Provide the [x, y] coordinate of the cell's center where the given text is located.  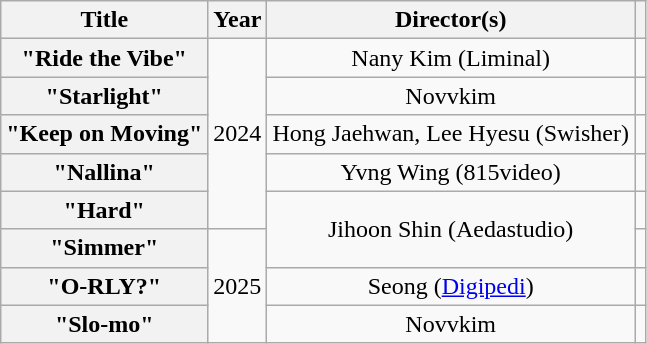
Yvng Wing (815video) [451, 172]
"O-RLY?" [104, 286]
Director(s) [451, 20]
"Keep on Moving" [104, 134]
Jihoon Shin (Aedastudio) [451, 229]
"Nallina" [104, 172]
2025 [238, 286]
Year [238, 20]
Title [104, 20]
Seong (Digipedi) [451, 286]
"Starlight" [104, 96]
"Hard" [104, 210]
"Simmer" [104, 248]
Hong Jaehwan, Lee Hyesu (Swisher) [451, 134]
"Ride the Vibe" [104, 58]
2024 [238, 134]
Nany Kim (Liminal) [451, 58]
"Slo-mo" [104, 324]
